Detect which cell encompasses the target text, then output its [X, Y] center coordinate. 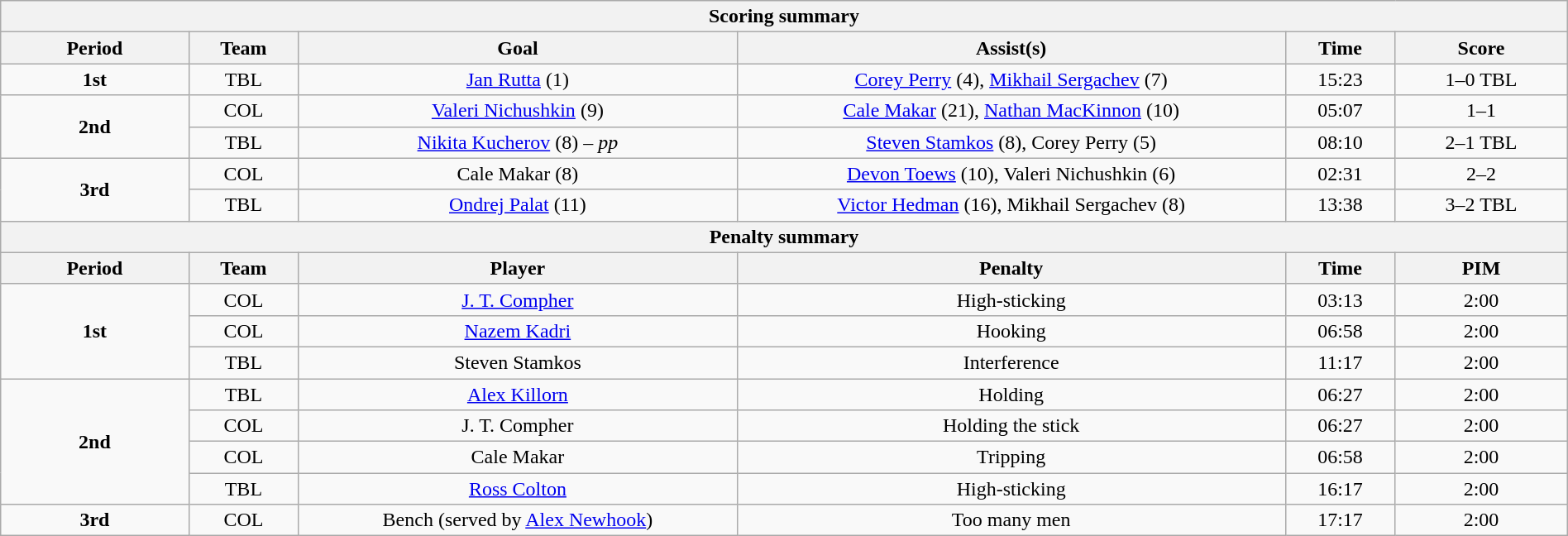
Steven Stamkos [518, 362]
Goal [518, 48]
Hooking [1011, 331]
Ondrej Palat (11) [518, 205]
16:17 [1340, 489]
1–0 TBL [1481, 79]
Interference [1011, 362]
Too many men [1011, 520]
Score [1481, 48]
Scoring summary [784, 17]
Holding [1011, 395]
Penalty summary [784, 237]
Bench (served by Alex Newhook) [518, 520]
02:31 [1340, 174]
Valeri Nichushkin (9) [518, 111]
03:13 [1340, 299]
3–2 TBL [1481, 205]
Cale Makar [518, 457]
11:17 [1340, 362]
Victor Hedman (16), Mikhail Sergachev (8) [1011, 205]
15:23 [1340, 79]
Nazem Kadri [518, 331]
Alex Killorn [518, 395]
Tripping [1011, 457]
Cale Makar (8) [518, 174]
Penalty [1011, 268]
08:10 [1340, 142]
Assist(s) [1011, 48]
Devon Toews (10), Valeri Nichushkin (6) [1011, 174]
Holding the stick [1011, 426]
17:17 [1340, 520]
13:38 [1340, 205]
1–1 [1481, 111]
Corey Perry (4), Mikhail Sergachev (7) [1011, 79]
Cale Makar (21), Nathan MacKinnon (10) [1011, 111]
Player [518, 268]
Ross Colton [518, 489]
05:07 [1340, 111]
Nikita Kucherov (8) – pp [518, 142]
Steven Stamkos (8), Corey Perry (5) [1011, 142]
2–2 [1481, 174]
PIM [1481, 268]
2–1 TBL [1481, 142]
Jan Rutta (1) [518, 79]
